Output the [x, y] coordinate of the center of the cell containing the given text.  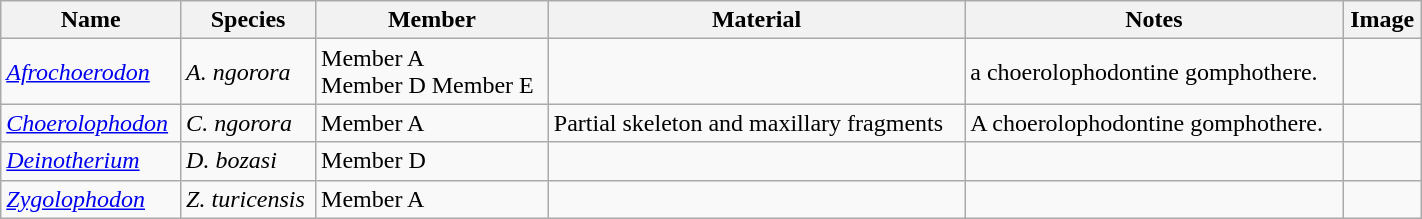
C. ngorora [248, 123]
Choerolophodon [91, 123]
Notes [1154, 20]
Member [432, 20]
D. bozasi [248, 161]
Material [756, 20]
Species [248, 20]
A. ngorora [248, 72]
Z. turicensis [248, 199]
A choerolophodontine gomphothere. [1154, 123]
Partial skeleton and maxillary fragments [756, 123]
Member AMember D Member E [432, 72]
Afrochoerodon [91, 72]
Deinotherium [91, 161]
Member D [432, 161]
Name [91, 20]
Image [1382, 20]
a choerolophodontine gomphothere. [1154, 72]
Zygolophodon [91, 199]
